Search for the cell housing the specified text and yield its (X, Y) center coordinate. 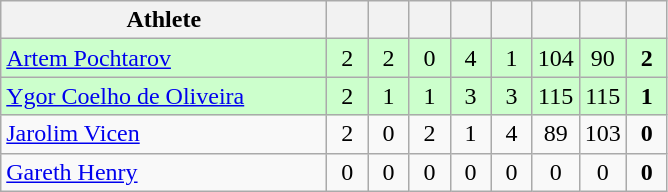
Ygor Coelho de Oliveira (164, 96)
104 (556, 58)
Jarolim Vicen (164, 134)
90 (602, 58)
Athlete (164, 20)
89 (556, 134)
Artem Pochtarov (164, 58)
Gareth Henry (164, 172)
103 (602, 134)
